Pinpoint the cell where the given text exists, returning its [x, y] midpoint coordinate. 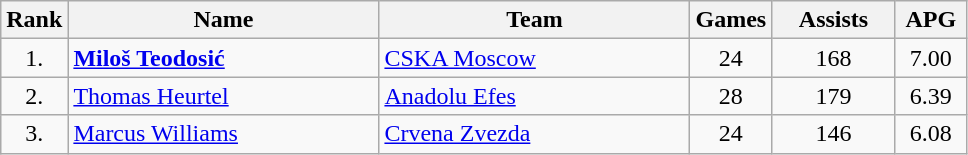
Games [731, 20]
Thomas Heurtel [224, 96]
Team [534, 20]
1. [34, 58]
Miloš Teodosić [224, 58]
168 [834, 58]
CSKA Moscow [534, 58]
3. [34, 134]
7.00 [930, 58]
Name [224, 20]
179 [834, 96]
APG [930, 20]
28 [731, 96]
6.08 [930, 134]
Assists [834, 20]
Crvena Zvezda [534, 134]
146 [834, 134]
2. [34, 96]
Marcus Williams [224, 134]
6.39 [930, 96]
Anadolu Efes [534, 96]
Rank [34, 20]
